Capture the cell that displays the provided text and extract its (x, y) central coordinate. 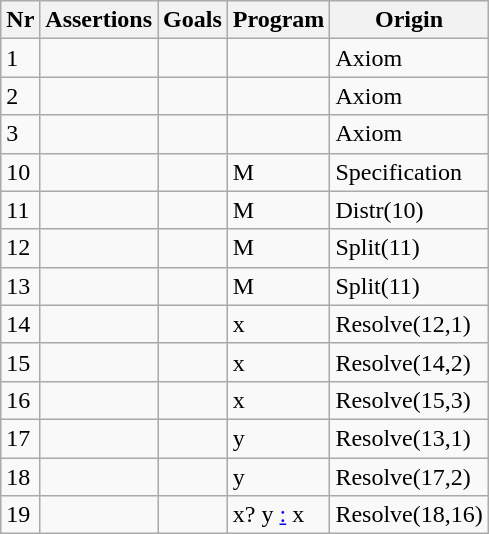
Nr (20, 20)
15 (20, 362)
3 (20, 134)
Assertions (99, 20)
1 (20, 58)
Distr(10) (409, 210)
Resolve(13,1) (409, 438)
19 (20, 515)
14 (20, 324)
Specification (409, 172)
11 (20, 210)
Goals (193, 20)
Resolve(15,3) (409, 400)
2 (20, 96)
16 (20, 400)
Resolve(12,1) (409, 324)
Origin (409, 20)
Resolve(18,16) (409, 515)
13 (20, 286)
10 (20, 172)
Resolve(14,2) (409, 362)
12 (20, 248)
17 (20, 438)
Resolve(17,2) (409, 477)
Program (278, 20)
x? y : x (278, 515)
18 (20, 477)
